Determine the (X, Y) coordinate at the center of the cell enclosing the given text.  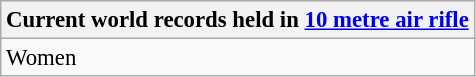
Women (238, 58)
Current world records held in 10 metre air rifle (238, 20)
